Capture the cell that displays the provided text and extract its [x, y] central coordinate. 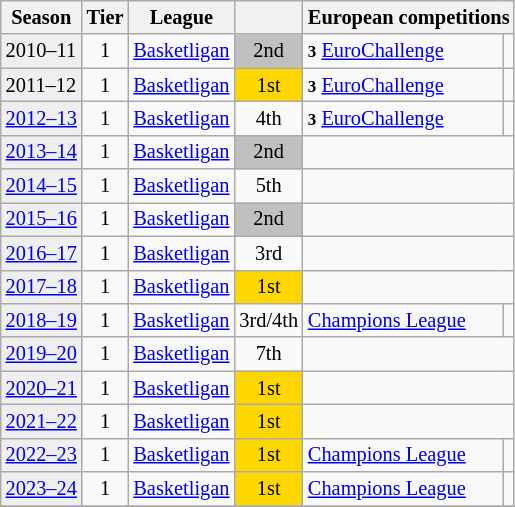
2012–13 [42, 118]
5th [268, 186]
Season [42, 17]
2011–12 [42, 85]
2019–20 [42, 354]
European competitions [409, 17]
League [181, 17]
7th [268, 354]
4th [268, 118]
3rd/4th [268, 320]
3rd [268, 253]
2020–21 [42, 388]
2022–23 [42, 455]
2017–18 [42, 287]
2015–16 [42, 219]
2014–15 [42, 186]
2021–22 [42, 421]
2013–14 [42, 152]
2016–17 [42, 253]
Tier [106, 17]
2018–19 [42, 320]
2023–24 [42, 489]
2010–11 [42, 51]
